From the cell containing the given text, extract its center point as [x, y] coordinate. 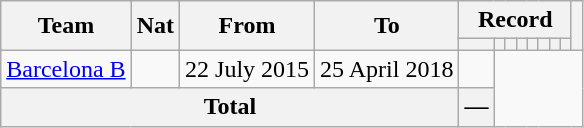
25 April 2018 [387, 69]
22 July 2015 [248, 69]
Record [515, 20]
To [387, 26]
Nat [155, 26]
Team [66, 26]
Barcelona B [66, 69]
From [248, 26]
— [476, 107]
Total [230, 107]
